Return the (X, Y) coordinate for the center point of the cell that contains the specified text.  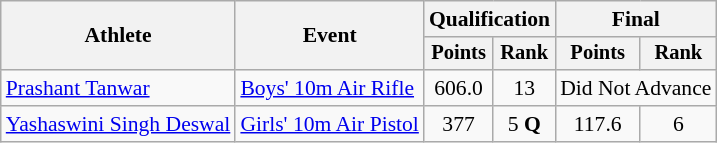
Prashant Tanwar (118, 88)
Qualification (490, 19)
606.0 (458, 88)
Girls' 10m Air Pistol (330, 124)
Yashaswini Singh Deswal (118, 124)
Final (636, 19)
Athlete (118, 36)
377 (458, 124)
6 (678, 124)
Event (330, 36)
5 Q (524, 124)
Boys' 10m Air Rifle (330, 88)
Did Not Advance (636, 88)
117.6 (598, 124)
13 (524, 88)
